Search for the cell housing the specified text and yield its (X, Y) center coordinate. 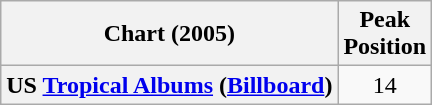
Peak Position (385, 34)
14 (385, 85)
US Tropical Albums (Billboard) (170, 85)
Chart (2005) (170, 34)
